Find where the given text appears and provide that cell's center as [X, Y] coordinate. 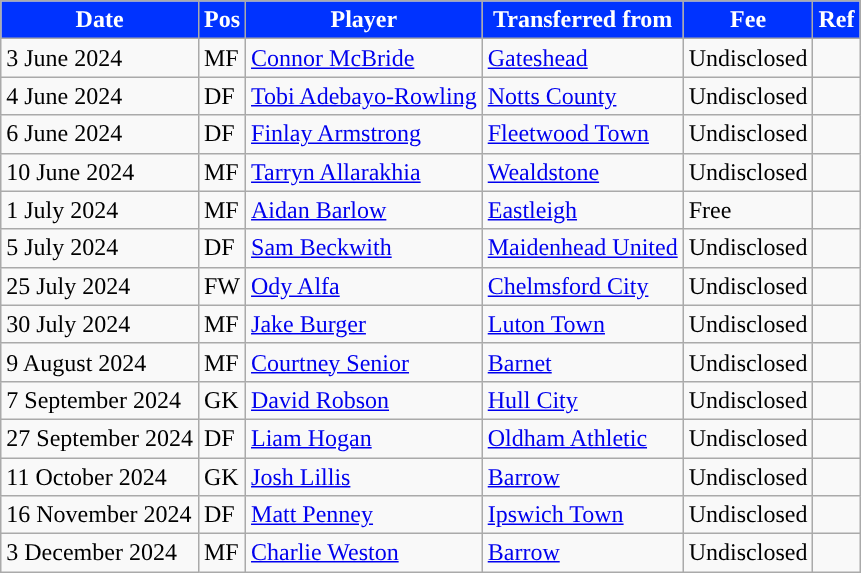
11 October 2024 [100, 477]
Fee [748, 20]
FW [222, 286]
Jake Burger [364, 324]
Matt Penney [364, 515]
Wealdstone [582, 172]
Barnet [582, 362]
Tobi Adebayo-Rowling [364, 96]
Oldham Athletic [582, 438]
9 August 2024 [100, 362]
16 November 2024 [100, 515]
Sam Beckwith [364, 248]
3 June 2024 [100, 58]
Ody Alfa [364, 286]
Chelmsford City [582, 286]
10 June 2024 [100, 172]
4 June 2024 [100, 96]
Tarryn Allarakhia [364, 172]
Eastleigh [582, 210]
Maidenhead United [582, 248]
Notts County [582, 96]
Free [748, 210]
7 September 2024 [100, 400]
30 July 2024 [100, 324]
5 July 2024 [100, 248]
1 July 2024 [100, 210]
David Robson [364, 400]
Player [364, 20]
Liam Hogan [364, 438]
3 December 2024 [100, 553]
Ipswich Town [582, 515]
Aidan Barlow [364, 210]
Pos [222, 20]
Fleetwood Town [582, 134]
Finlay Armstrong [364, 134]
Transferred from [582, 20]
Connor McBride [364, 58]
Ref [836, 20]
Date [100, 20]
Gateshead [582, 58]
Hull City [582, 400]
Courtney Senior [364, 362]
6 June 2024 [100, 134]
27 September 2024 [100, 438]
Josh Lillis [364, 477]
Charlie Weston [364, 553]
25 July 2024 [100, 286]
Luton Town [582, 324]
